Search for the cell housing the specified text and yield its [x, y] center coordinate. 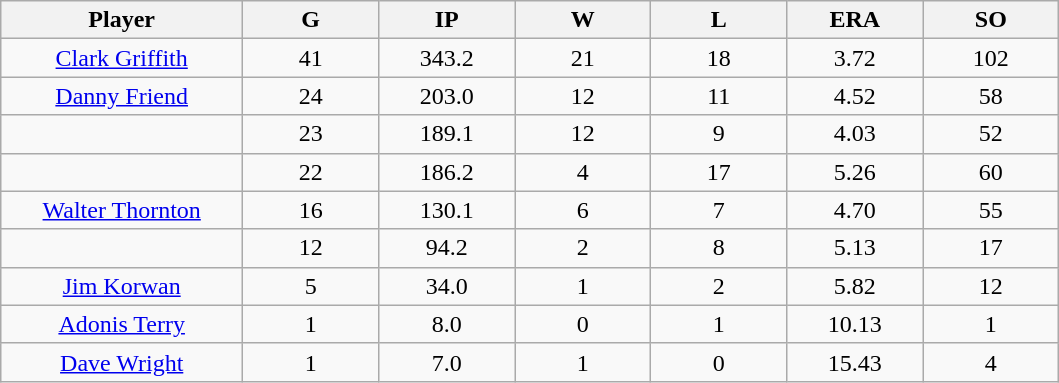
10.13 [855, 324]
21 [583, 58]
8 [719, 248]
Dave Wright [122, 362]
8.0 [447, 324]
11 [719, 96]
6 [583, 210]
60 [991, 172]
34.0 [447, 286]
24 [311, 96]
189.1 [447, 134]
41 [311, 58]
G [311, 20]
18 [719, 58]
9 [719, 134]
IP [447, 20]
SO [991, 20]
22 [311, 172]
130.1 [447, 210]
ERA [855, 20]
4.52 [855, 96]
343.2 [447, 58]
3.72 [855, 58]
5.13 [855, 248]
Walter Thornton [122, 210]
Jim Korwan [122, 286]
7.0 [447, 362]
186.2 [447, 172]
5.82 [855, 286]
5 [311, 286]
15.43 [855, 362]
Adonis Terry [122, 324]
7 [719, 210]
4.70 [855, 210]
5.26 [855, 172]
4.03 [855, 134]
55 [991, 210]
203.0 [447, 96]
58 [991, 96]
W [583, 20]
94.2 [447, 248]
102 [991, 58]
52 [991, 134]
23 [311, 134]
Clark Griffith [122, 58]
16 [311, 210]
Player [122, 20]
L [719, 20]
Danny Friend [122, 96]
